Detect which cell encompasses the target text, then output its (X, Y) center coordinate. 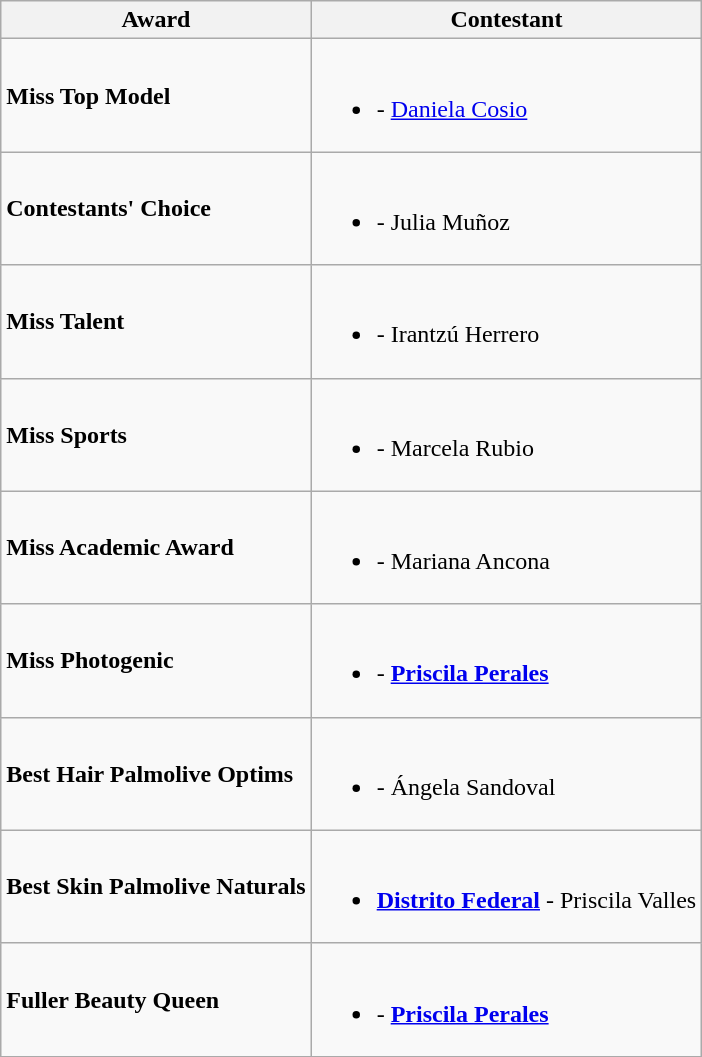
Miss Talent (156, 322)
Contestants' Choice (156, 208)
Miss Photogenic (156, 660)
- Mariana Ancona (506, 548)
- Daniela Cosio (506, 96)
Contestant (506, 20)
- Irantzú Herrero (506, 322)
Miss Top Model (156, 96)
- Julia Muñoz (506, 208)
- Marcela Rubio (506, 434)
- Ángela Sandoval (506, 774)
Best Skin Palmolive Naturals (156, 886)
Fuller Beauty Queen (156, 1000)
Miss Academic Award (156, 548)
Distrito Federal - Priscila Valles (506, 886)
Award (156, 20)
Miss Sports (156, 434)
Best Hair Palmolive Optims (156, 774)
